Determine the (x, y) coordinate at the center of the cell enclosing the given text.  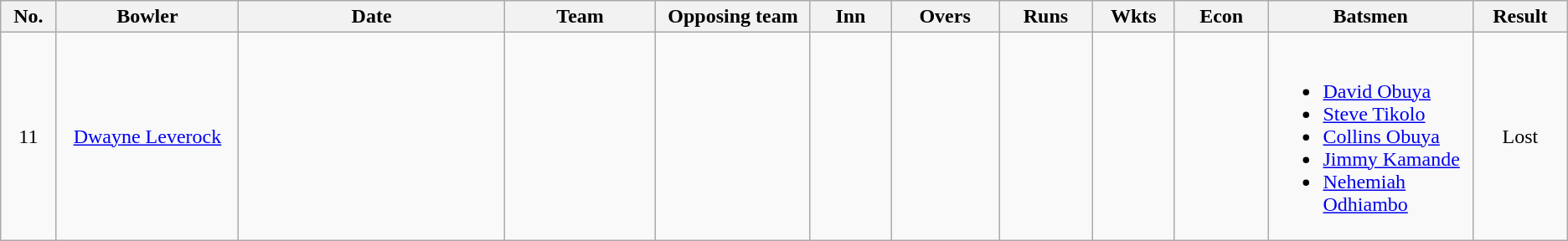
Batsmen (1370, 17)
Dwayne Leverock (147, 136)
David ObuyaSteve TikoloCollins ObuyaJimmy KamandeNehemiah Odhiambo (1370, 136)
Econ (1221, 17)
Lost (1519, 136)
Result (1519, 17)
Date (372, 17)
11 (28, 136)
Runs (1046, 17)
Wkts (1133, 17)
Team (580, 17)
Bowler (147, 17)
Overs (945, 17)
Inn (851, 17)
No. (28, 17)
Opposing team (733, 17)
